Provide the (X, Y) coordinate of the cell's center where the given text is located.  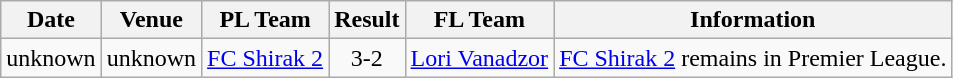
FC Shirak 2 remains in Premier League. (753, 58)
Result (367, 20)
Venue (151, 20)
Information (753, 20)
PL Team (266, 20)
3-2 (367, 58)
FL Team (480, 20)
Date (51, 20)
FC Shirak 2 (266, 58)
Lori Vanadzor (480, 58)
